Output the (x, y) coordinate of the center of the cell containing the given text.  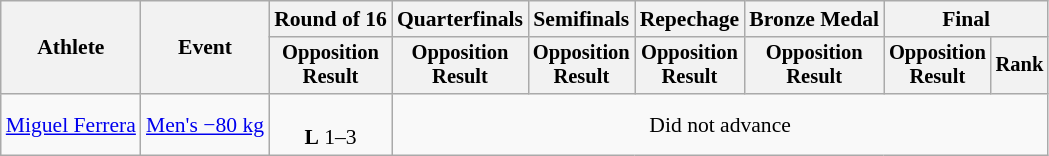
L 1–3 (330, 124)
Athlete (71, 48)
Final (966, 19)
Quarterfinals (460, 19)
Miguel Ferrera (71, 124)
Event (205, 48)
Rank (1020, 66)
Bronze Medal (814, 19)
Men's −80 kg (205, 124)
Repechage (690, 19)
Round of 16 (330, 19)
Semifinals (582, 19)
Did not advance (720, 124)
